Scan for the cell matching the given text and deliver its [x, y] coordinate at center. 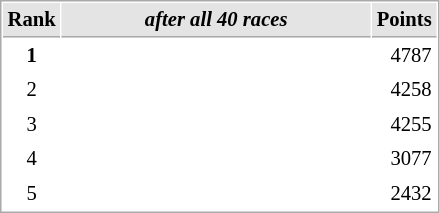
Points [404, 20]
Rank [32, 20]
3077 [404, 158]
5 [32, 194]
4258 [404, 90]
2 [32, 90]
4255 [404, 124]
4 [32, 158]
after all 40 races [216, 20]
1 [32, 56]
2432 [404, 194]
4787 [404, 56]
3 [32, 124]
